Detect which cell encompasses the target text, then output its [X, Y] center coordinate. 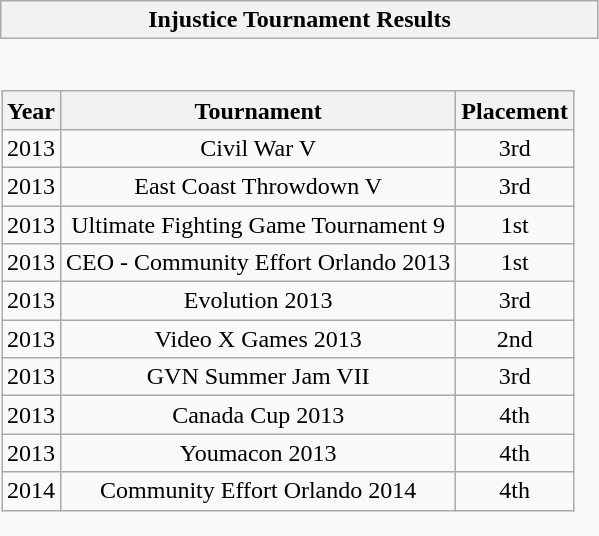
CEO - Community Effort Orlando 2013 [258, 263]
2014 [32, 491]
East Coast Throwdown V [258, 186]
Tournament [258, 110]
Community Effort Orlando 2014 [258, 491]
2nd [515, 339]
Year [32, 110]
GVN Summer Jam VII [258, 377]
Placement [515, 110]
Injustice Tournament Results [300, 20]
Civil War V [258, 148]
Evolution 2013 [258, 301]
Video X Games 2013 [258, 339]
Youmacon 2013 [258, 453]
Ultimate Fighting Game Tournament 9 [258, 225]
Canada Cup 2013 [258, 415]
